Output the (x, y) coordinate of the center of the cell containing the given text.  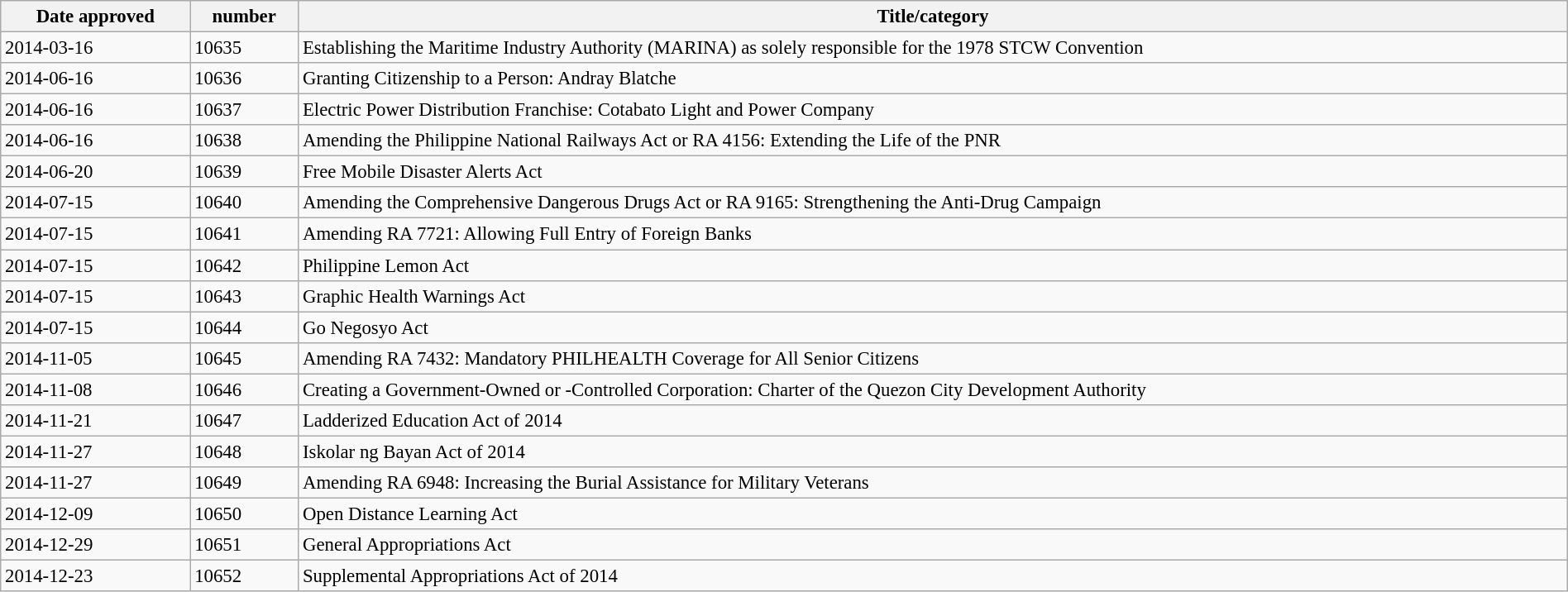
Philippine Lemon Act (933, 265)
10637 (245, 110)
General Appropriations Act (933, 545)
Electric Power Distribution Franchise: Cotabato Light and Power Company (933, 110)
Iskolar ng Bayan Act of 2014 (933, 451)
2014-12-29 (96, 545)
Go Negosyo Act (933, 327)
2014-11-21 (96, 421)
Title/category (933, 17)
Amending RA 6948: Increasing the Burial Assistance for Military Veterans (933, 483)
Free Mobile Disaster Alerts Act (933, 172)
Creating a Government-Owned or -Controlled Corporation: Charter of the Quezon City Development Authority (933, 389)
10648 (245, 451)
10650 (245, 513)
10643 (245, 296)
Date approved (96, 17)
10640 (245, 203)
Amending RA 7432: Mandatory PHILHEALTH Coverage for All Senior Citizens (933, 358)
10635 (245, 48)
Amending RA 7721: Allowing Full Entry of Foreign Banks (933, 234)
10651 (245, 545)
10638 (245, 141)
Establishing the Maritime Industry Authority (MARINA) as solely responsible for the 1978 STCW Convention (933, 48)
2014-03-16 (96, 48)
2014-11-08 (96, 389)
Granting Citizenship to a Person: Andray Blatche (933, 79)
10649 (245, 483)
10647 (245, 421)
10642 (245, 265)
number (245, 17)
2014-12-23 (96, 576)
10652 (245, 576)
Amending the Comprehensive Dangerous Drugs Act or RA 9165: Strengthening the Anti-Drug Campaign (933, 203)
Amending the Philippine National Railways Act or RA 4156: Extending the Life of the PNR (933, 141)
Open Distance Learning Act (933, 513)
2014-06-20 (96, 172)
Ladderized Education Act of 2014 (933, 421)
10646 (245, 389)
Supplemental Appropriations Act of 2014 (933, 576)
10636 (245, 79)
2014-12-09 (96, 513)
10644 (245, 327)
2014-11-05 (96, 358)
10639 (245, 172)
10645 (245, 358)
10641 (245, 234)
Graphic Health Warnings Act (933, 296)
